Extract the (x, y) coordinate from the center of the cell holding the provided text.  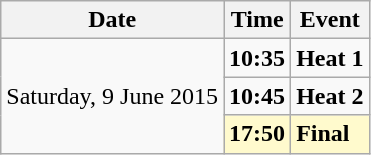
Final (330, 134)
Saturday, 9 June 2015 (112, 96)
10:35 (258, 58)
Heat 1 (330, 58)
Heat 2 (330, 96)
Time (258, 20)
Date (112, 20)
17:50 (258, 134)
10:45 (258, 96)
Event (330, 20)
